Search for the cell housing the specified text and yield its (X, Y) center coordinate. 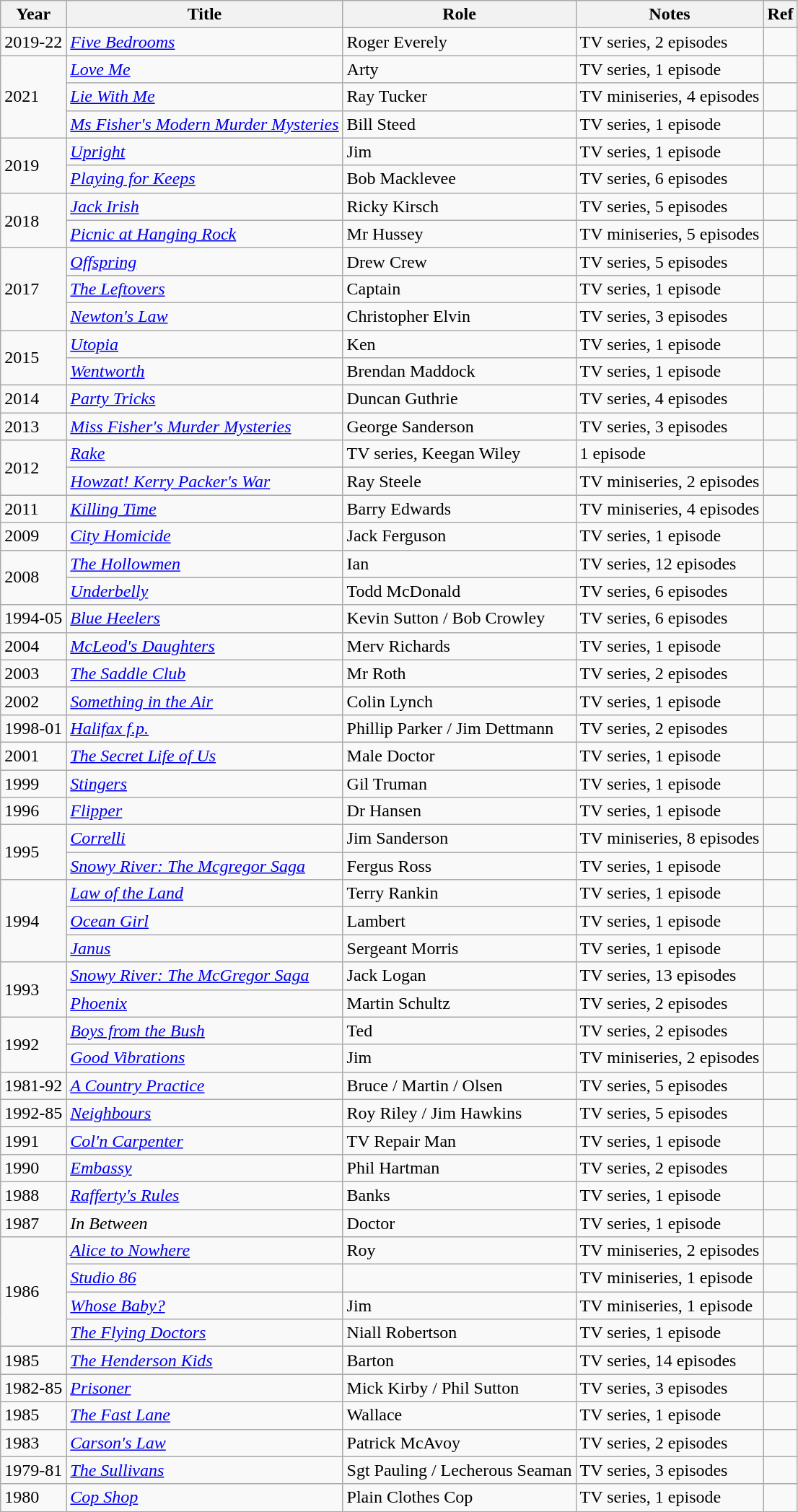
1 episode (670, 454)
1987 (33, 1223)
Bill Steed (459, 124)
Good Vibrations (205, 1058)
2002 (33, 701)
Mr Hussey (459, 234)
Colin Lynch (459, 701)
Five Bedrooms (205, 42)
Male Doctor (459, 756)
Role (459, 14)
Jack Logan (459, 976)
Bruce / Martin / Olsen (459, 1085)
Lie With Me (205, 97)
Love Me (205, 69)
Christopher Elvin (459, 316)
2012 (33, 468)
Roger Everely (459, 42)
2017 (33, 289)
1983 (33, 1443)
Title (205, 14)
1996 (33, 811)
The Sullivans (205, 1470)
Rake (205, 454)
TV Repair Man (459, 1140)
Fergus Ross (459, 866)
TV series, Keegan Wiley (459, 454)
Lambert (459, 921)
Mick Kirby / Phil Sutton (459, 1388)
2008 (33, 577)
Upright (205, 152)
McLeod's Daughters (205, 646)
Year (33, 14)
Phoenix (205, 1003)
Ray Steele (459, 481)
Wentworth (205, 372)
The Leftovers (205, 289)
Notes (670, 14)
Utopia (205, 344)
Gil Truman (459, 783)
Wallace (459, 1415)
Halifax f.p. (205, 728)
Boys from the Bush (205, 1031)
Alice to Nowhere (205, 1251)
2014 (33, 399)
Embassy (205, 1168)
City Homicide (205, 536)
Roy (459, 1251)
1980 (33, 1498)
Niall Robertson (459, 1333)
Miss Fisher's Murder Mysteries (205, 427)
Ms Fisher's Modern Murder Mysteries (205, 124)
Janus (205, 948)
Picnic at Hanging Rock (205, 234)
Ken (459, 344)
2019 (33, 165)
The Henderson Kids (205, 1360)
Stingers (205, 783)
2013 (33, 427)
Carson's Law (205, 1443)
1992-85 (33, 1113)
Barry Edwards (459, 509)
Duncan Guthrie (459, 399)
The Fast Lane (205, 1415)
Merv Richards (459, 646)
Kevin Sutton / Bob Crowley (459, 619)
Snowy River: The Mcgregor Saga (205, 866)
Flipper (205, 811)
Col'n Carpenter (205, 1140)
Captain (459, 289)
Rafferty's Rules (205, 1195)
Plain Clothes Cop (459, 1498)
Arty (459, 69)
1999 (33, 783)
TV series, 14 episodes (670, 1360)
Mr Roth (459, 673)
Patrick McAvoy (459, 1443)
Underbelly (205, 591)
Bob Macklevee (459, 179)
Studio 86 (205, 1278)
1991 (33, 1140)
2019-22 (33, 42)
TV miniseries, 8 episodes (670, 839)
Blue Heelers (205, 619)
1994-05 (33, 619)
Cop Shop (205, 1498)
Ian (459, 564)
2009 (33, 536)
Howzat! Kerry Packer's War (205, 481)
Banks (459, 1195)
Phillip Parker / Jim Dettmann (459, 728)
TV miniseries, 5 episodes (670, 234)
Neighbours (205, 1113)
Sergeant Morris (459, 948)
The Hollowmen (205, 564)
Jack Ferguson (459, 536)
Martin Schultz (459, 1003)
The Saddle Club (205, 673)
Jim Sanderson (459, 839)
Snowy River: The McGregor Saga (205, 976)
Sgt Pauling / Lecherous Seaman (459, 1470)
Terry Rankin (459, 893)
Something in the Air (205, 701)
Newton's Law (205, 316)
Killing Time (205, 509)
1992 (33, 1044)
2001 (33, 756)
Law of the Land (205, 893)
1982-85 (33, 1388)
1995 (33, 852)
Dr Hansen (459, 811)
Party Tricks (205, 399)
Barton (459, 1360)
Phil Hartman (459, 1168)
Playing for Keeps (205, 179)
Ray Tucker (459, 97)
Correlli (205, 839)
Doctor (459, 1223)
Whose Baby? (205, 1306)
1993 (33, 989)
2015 (33, 358)
TV series, 4 episodes (670, 399)
Prisoner (205, 1388)
Todd McDonald (459, 591)
1986 (33, 1292)
Drew Crew (459, 261)
Ricky Kirsch (459, 206)
TV series, 13 episodes (670, 976)
1990 (33, 1168)
Jack Irish (205, 206)
In Between (205, 1223)
2011 (33, 509)
Ted (459, 1031)
The Secret Life of Us (205, 756)
2004 (33, 646)
1998-01 (33, 728)
1979-81 (33, 1470)
1981-92 (33, 1085)
1994 (33, 921)
TV series, 12 episodes (670, 564)
Roy Riley / Jim Hawkins (459, 1113)
Ocean Girl (205, 921)
2021 (33, 97)
2018 (33, 220)
Offspring (205, 261)
1988 (33, 1195)
The Flying Doctors (205, 1333)
Brendan Maddock (459, 372)
2003 (33, 673)
George Sanderson (459, 427)
Ref (781, 14)
A Country Practice (205, 1085)
